Extract the (x, y) coordinate from the center of the cell holding the provided text.  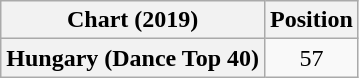
Position (312, 20)
Chart (2019) (133, 20)
Hungary (Dance Top 40) (133, 58)
57 (312, 58)
